Scan for the cell matching the given text and deliver its [X, Y] coordinate at center. 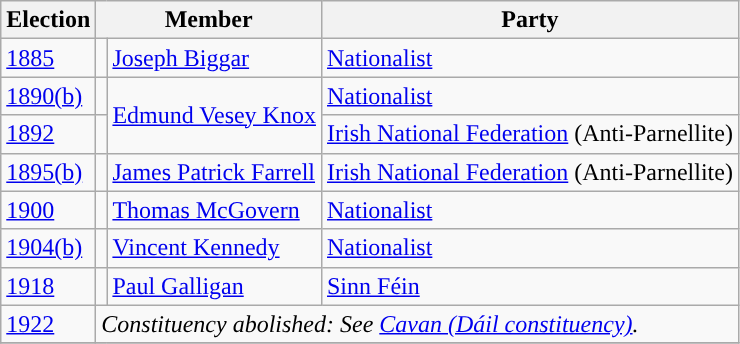
1890(b) [48, 96]
1900 [48, 210]
Constituency abolished: See Cavan (Dáil constituency). [418, 324]
James Patrick Farrell [214, 172]
Sinn Féin [530, 286]
1895(b) [48, 172]
Thomas McGovern [214, 210]
Edmund Vesey Knox [214, 115]
Vincent Kennedy [214, 248]
1922 [48, 324]
Election [48, 20]
Member [209, 20]
Paul Galligan [214, 286]
1892 [48, 134]
1918 [48, 286]
Joseph Biggar [214, 58]
Party [530, 20]
1885 [48, 58]
1904(b) [48, 248]
